Identify which cell holds the provided text, then report its (X, Y) central coordinate. 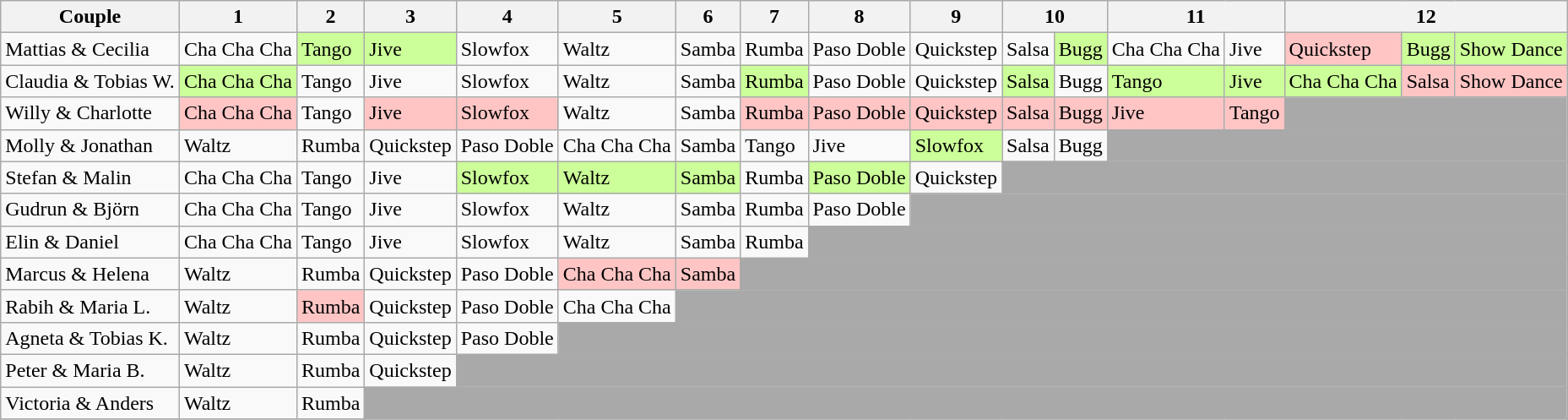
11 (1196, 17)
6 (708, 17)
Stefan & Malin (90, 177)
Victoria & Anders (90, 403)
Mattias & Cecilia (90, 49)
9 (956, 17)
Gudrun & Björn (90, 210)
Agneta & Tobias K. (90, 338)
12 (1425, 17)
Molly & Jonathan (90, 145)
Claudia & Tobias W. (90, 81)
1 (238, 17)
Marcus & Helena (90, 274)
5 (616, 17)
Peter & Maria B. (90, 370)
3 (410, 17)
7 (774, 17)
Willy & Charlotte (90, 113)
2 (330, 17)
10 (1054, 17)
Rabih & Maria L. (90, 306)
Couple (90, 17)
4 (507, 17)
8 (860, 17)
Elin & Daniel (90, 242)
